From the cell containing the given text, extract its center point as (X, Y) coordinate. 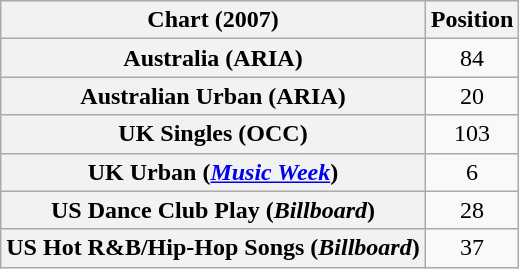
84 (472, 58)
UK Singles (OCC) (213, 134)
Chart (2007) (213, 20)
6 (472, 172)
Australian Urban (ARIA) (213, 96)
US Dance Club Play (Billboard) (213, 210)
Australia (ARIA) (213, 58)
103 (472, 134)
UK Urban (Music Week) (213, 172)
28 (472, 210)
Position (472, 20)
37 (472, 248)
US Hot R&B/Hip-Hop Songs (Billboard) (213, 248)
20 (472, 96)
